Detect which cell encompasses the target text, then output its [x, y] center coordinate. 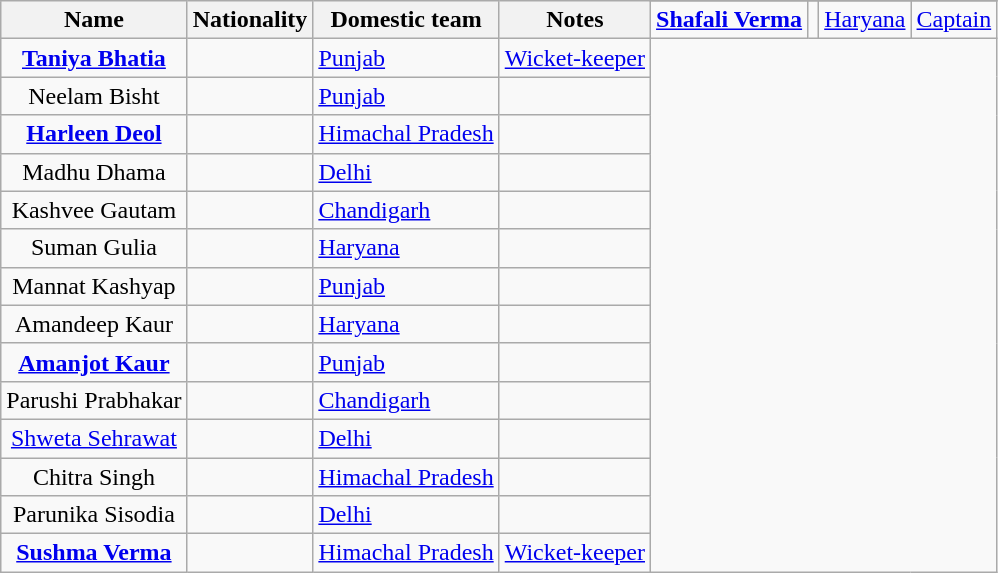
Amandeep Kaur [94, 324]
Sushma Verma [94, 553]
Parunika Sisodia [94, 515]
Parushi Prabhakar [94, 400]
Harleen Deol [94, 134]
Shafali Verma [730, 20]
Notes [574, 20]
Nationality [250, 20]
Mannat Kashyap [94, 286]
Amanjot Kaur [94, 362]
Madhu Dhama [94, 172]
Chitra Singh [94, 477]
Taniya Bhatia [94, 58]
Domestic team [406, 20]
Kashvee Gautam [94, 210]
Captain [954, 20]
Suman Gulia [94, 248]
Name [94, 20]
Neelam Bisht [94, 96]
Shweta Sehrawat [94, 438]
